Identify which cell holds the provided text, then report its [x, y] central coordinate. 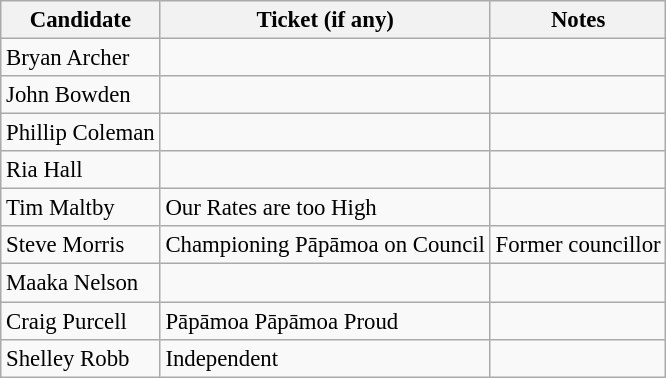
Bryan Archer [80, 58]
Candidate [80, 20]
Former councillor [578, 245]
John Bowden [80, 95]
Steve Morris [80, 245]
Ria Hall [80, 170]
Tim Maltby [80, 208]
Independent [325, 358]
Notes [578, 20]
Shelley Robb [80, 358]
Phillip Coleman [80, 133]
Championing Pāpāmoa on Council [325, 245]
Craig Purcell [80, 321]
Pāpāmoa Pāpāmoa Proud [325, 321]
Maaka Nelson [80, 283]
Our Rates are too High [325, 208]
Ticket (if any) [325, 20]
